Capture the cell that displays the provided text and extract its (X, Y) central coordinate. 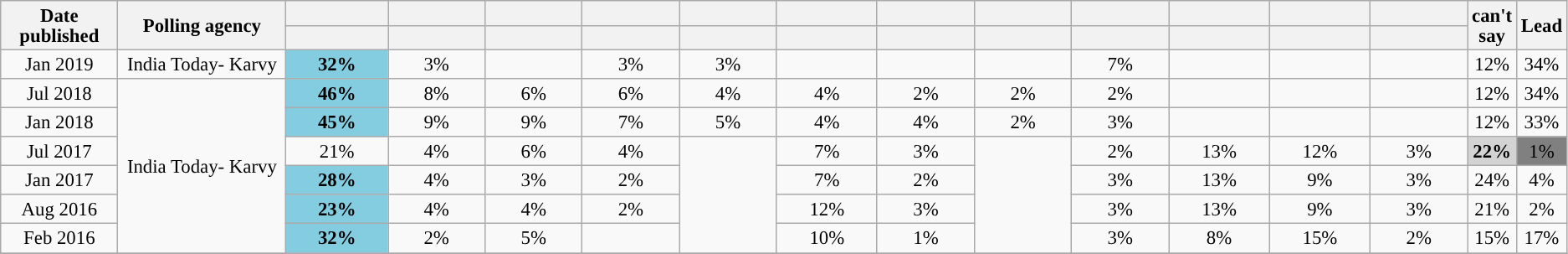
Polling agency (202, 25)
24% (1493, 181)
10% (827, 238)
28% (337, 181)
33% (1541, 122)
Jan 2017 (59, 181)
Lead (1541, 25)
Jul 2017 (59, 151)
22% (1493, 151)
Aug 2016 (59, 210)
Feb 2016 (59, 238)
46% (337, 94)
45% (337, 122)
17% (1541, 238)
23% (337, 210)
can't say (1493, 25)
Jan 2018 (59, 122)
Date published (59, 25)
Jan 2019 (59, 65)
Jul 2018 (59, 94)
